Determine the (x, y) coordinate at the center of the cell enclosing the given text.  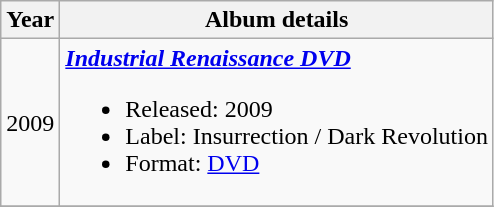
Industrial Renaissance DVDReleased: 2009Label: Insurrection / Dark RevolutionFormat: DVD (277, 122)
Album details (277, 20)
Year (30, 20)
2009 (30, 122)
